Locate the cell with the specified text and output its (x, y) center coordinate. 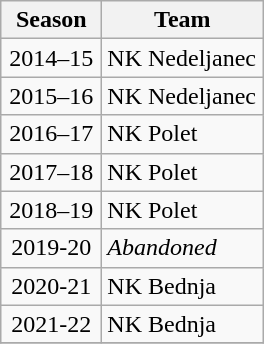
Abandoned (182, 248)
2021-22 (52, 324)
2014–15 (52, 58)
2020-21 (52, 286)
Team (182, 20)
2018–19 (52, 210)
2017–18 (52, 172)
2016–17 (52, 134)
2019-20 (52, 248)
2015–16 (52, 96)
Season (52, 20)
